Provide the (x, y) coordinate of the cell's center where the given text is located.  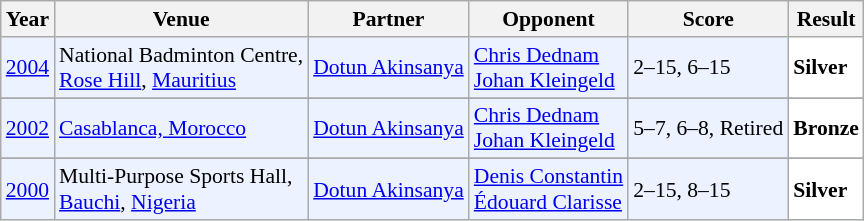
Opponent (548, 19)
2002 (28, 128)
Score (708, 19)
Multi-Purpose Sports Hall,Bauchi, Nigeria (181, 190)
2000 (28, 190)
Partner (388, 19)
2–15, 6–15 (708, 68)
2004 (28, 68)
Venue (181, 19)
Casablanca, Morocco (181, 128)
Result (826, 19)
Year (28, 19)
5–7, 6–8, Retired (708, 128)
2–15, 8–15 (708, 190)
National Badminton Centre,Rose Hill, Mauritius (181, 68)
Bronze (826, 128)
Denis Constantin Édouard Clarisse (548, 190)
